Locate the cell with the specified text and output its [X, Y] center coordinate. 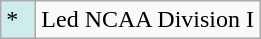
Led NCAA Division I [148, 20]
* [18, 20]
